Find where the given text appears and provide that cell's center as [X, Y] coordinate. 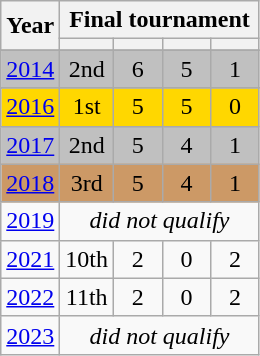
2018 [30, 183]
2023 [30, 335]
10th [87, 259]
2017 [30, 145]
Year [30, 26]
2014 [30, 69]
2021 [30, 259]
2016 [30, 107]
Final tournament [160, 20]
6 [138, 69]
3rd [87, 183]
2019 [30, 221]
11th [87, 297]
2022 [30, 297]
1st [87, 107]
